Return the [X, Y] coordinate for the center point of the cell that contains the specified text.  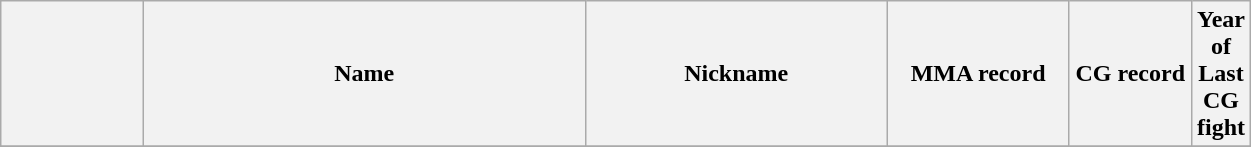
CG record [1130, 74]
Nickname [736, 74]
Year of Last CG fight [1220, 74]
Name [364, 74]
MMA record [978, 74]
